Search for the cell housing the specified text and yield its [x, y] center coordinate. 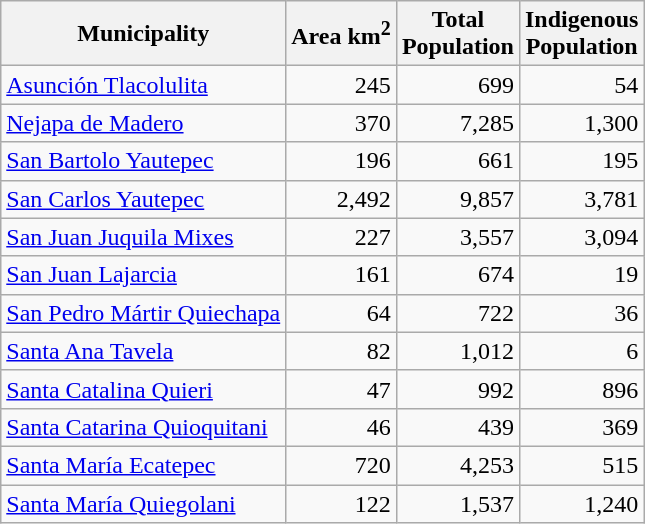
720 [342, 465]
Santa Ana Tavela [144, 351]
Nejapa de Madero [144, 123]
674 [458, 275]
19 [581, 275]
San Pedro Mártir Quiechapa [144, 313]
3,781 [581, 199]
2,492 [342, 199]
4,253 [458, 465]
722 [458, 313]
3,094 [581, 237]
36 [581, 313]
San Juan Juquila Mixes [144, 237]
7,285 [458, 123]
IndigenousPopulation [581, 34]
Area km2 [342, 34]
9,857 [458, 199]
1,300 [581, 123]
122 [342, 503]
227 [342, 237]
San Juan Lajarcia [144, 275]
San Carlos Yautepec [144, 199]
245 [342, 85]
661 [458, 161]
1,012 [458, 351]
82 [342, 351]
196 [342, 161]
370 [342, 123]
3,557 [458, 237]
1,240 [581, 503]
47 [342, 389]
Santa María Ecatepec [144, 465]
699 [458, 85]
64 [342, 313]
Municipality [144, 34]
46 [342, 427]
Santa Catalina Quieri [144, 389]
896 [581, 389]
515 [581, 465]
992 [458, 389]
San Bartolo Yautepec [144, 161]
Santa Catarina Quioquitani [144, 427]
54 [581, 85]
TotalPopulation [458, 34]
369 [581, 427]
1,537 [458, 503]
439 [458, 427]
195 [581, 161]
Asunción Tlacolulita [144, 85]
6 [581, 351]
Santa María Quiegolani [144, 503]
161 [342, 275]
